Determine the (x, y) coordinate at the center of the cell enclosing the given text.  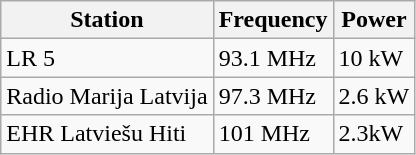
EHR Latviešu Hiti (107, 134)
2.6 kW (374, 96)
93.1 MHz (273, 58)
Power (374, 20)
LR 5 (107, 58)
10 kW (374, 58)
97.3 MHz (273, 96)
101 MHz (273, 134)
2.3kW (374, 134)
Frequency (273, 20)
Station (107, 20)
Radio Marija Latvija (107, 96)
